Find where the given text appears and provide that cell's center as (x, y) coordinate. 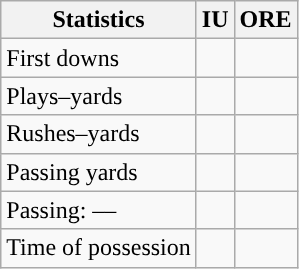
ORE (266, 20)
Time of possession (99, 248)
Rushes–yards (99, 134)
Passing yards (99, 172)
Statistics (99, 20)
Plays–yards (99, 96)
IU (215, 20)
Passing: –– (99, 210)
First downs (99, 58)
